Find where the given text appears and provide that cell's center as (X, Y) coordinate. 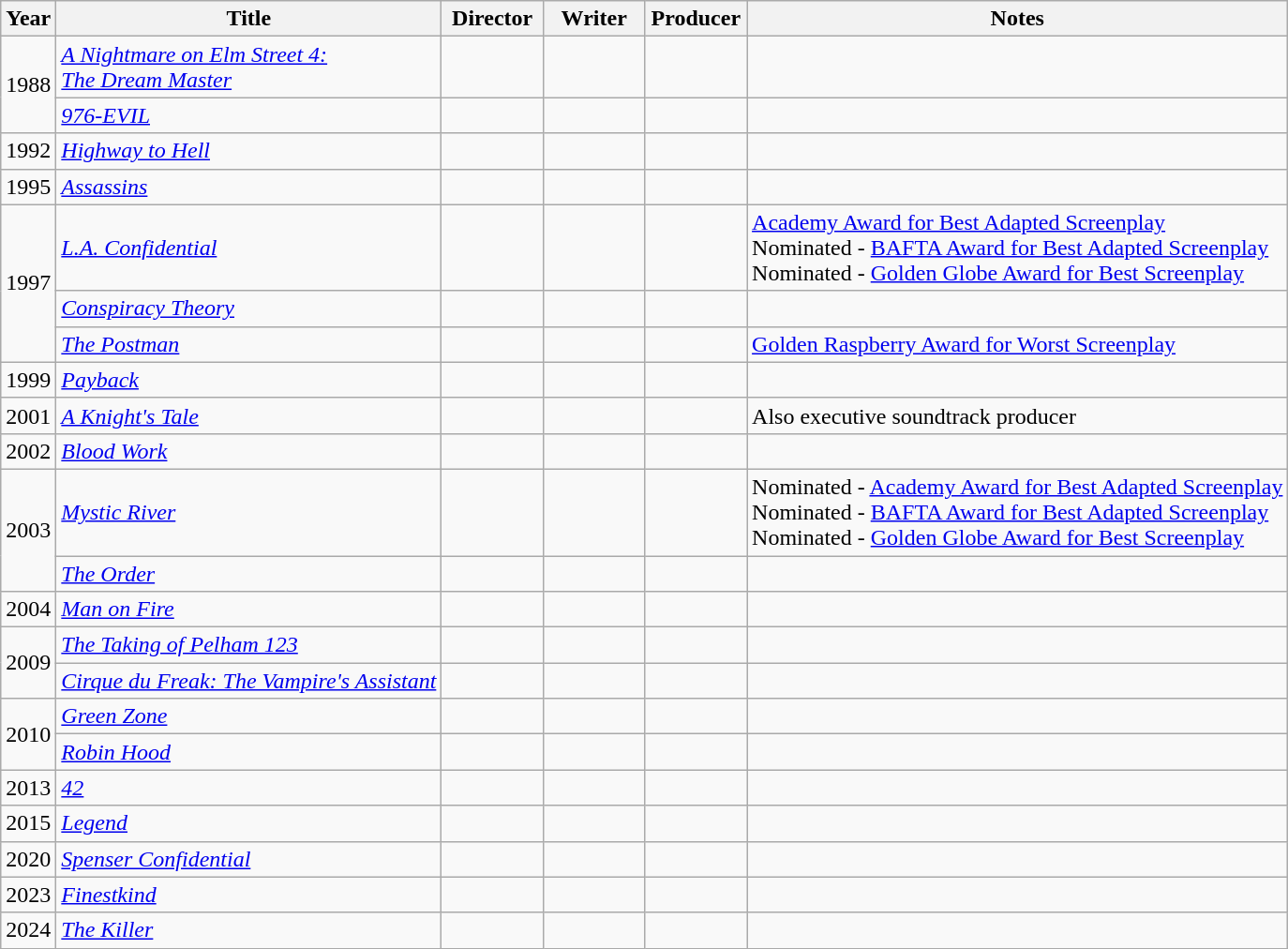
Writer (594, 19)
1997 (28, 283)
A Knight's Tale (249, 415)
2004 (28, 610)
2009 (28, 663)
Robin Hood (249, 752)
1995 (28, 187)
Green Zone (249, 716)
Man on Fire (249, 610)
Golden Raspberry Award for Worst Screenplay (1018, 344)
2015 (28, 823)
Assassins (249, 187)
976-EVIL (249, 115)
1988 (28, 84)
2010 (28, 734)
L.A. Confidential (249, 248)
2024 (28, 930)
Title (249, 19)
The Postman (249, 344)
Producer (696, 19)
Finestkind (249, 895)
Cirque du Freak: The Vampire's Assistant (249, 681)
2013 (28, 788)
2003 (28, 530)
A Nightmare on Elm Street 4:The Dream Master (249, 68)
2023 (28, 895)
Notes (1018, 19)
Also executive soundtrack producer (1018, 415)
Mystic River (249, 512)
2002 (28, 451)
Blood Work (249, 451)
Academy Award for Best Adapted ScreenplayNominated - BAFTA Award for Best Adapted ScreenplayNominated - Golden Globe Award for Best Screenplay (1018, 248)
Director (493, 19)
42 (249, 788)
2020 (28, 859)
Spenser Confidential (249, 859)
The Order (249, 573)
Legend (249, 823)
1999 (28, 380)
Highway to Hell (249, 151)
Conspiracy Theory (249, 309)
The Taking of Pelham 123 (249, 645)
The Killer (249, 930)
Year (28, 19)
2001 (28, 415)
Payback (249, 380)
1992 (28, 151)
